Search for the cell housing the specified text and yield its [X, Y] center coordinate. 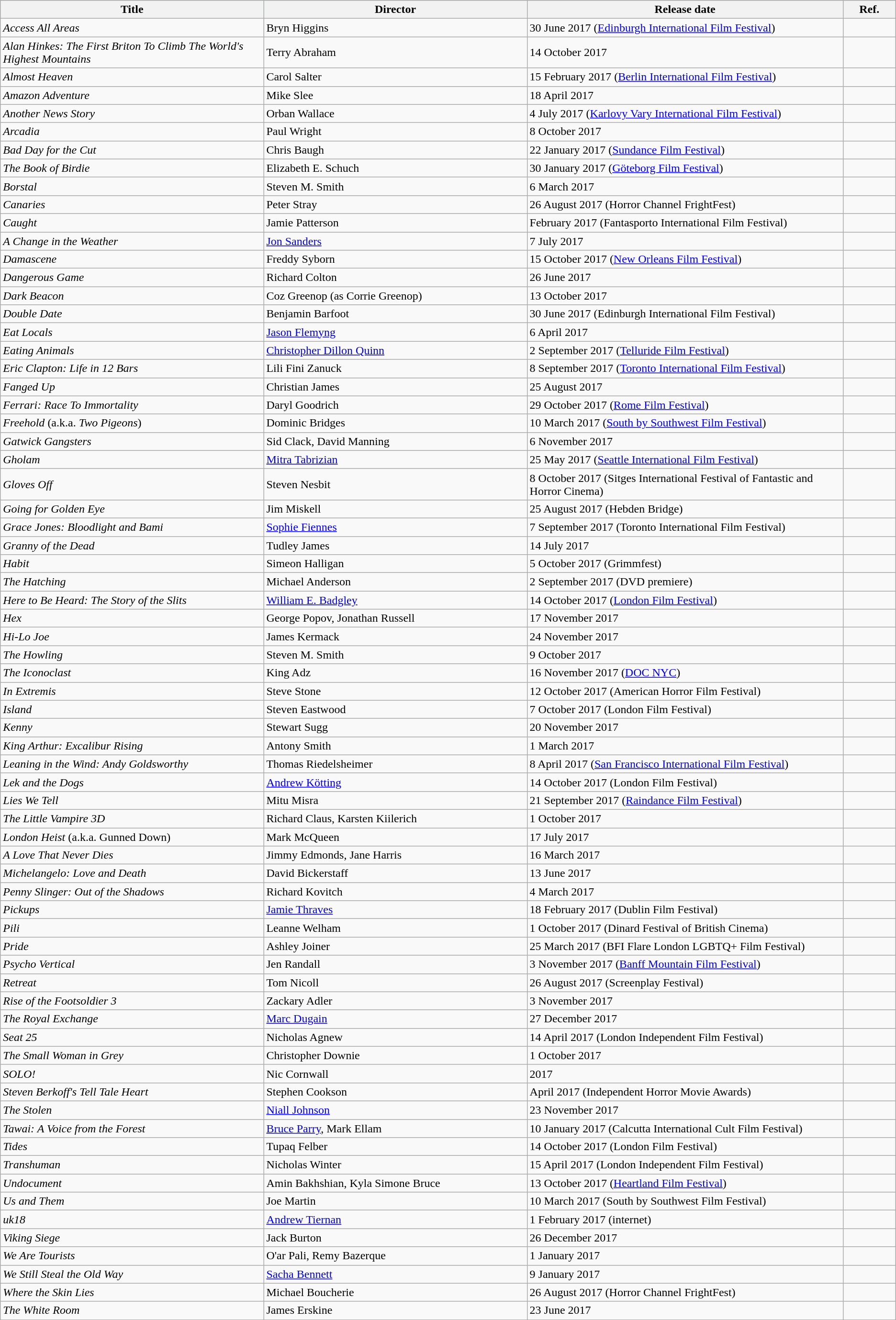
Caught [132, 223]
Lies We Tell [132, 800]
Arcadia [132, 132]
We Are Tourists [132, 1256]
Daryl Goodrich [395, 405]
Zackary Adler [395, 1001]
23 June 2017 [685, 1310]
Coz Greenop (as Corrie Greenop) [395, 296]
Steven Nesbit [395, 484]
Dangerous Game [132, 278]
Rise of the Footsoldier 3 [132, 1001]
Hex [132, 618]
14 October 2017 [685, 53]
Bruce Parry, Mark Ellam [395, 1128]
Psycho Vertical [132, 964]
King Arthur: Excalibur Rising [132, 746]
Elizabeth E. Schuch [395, 168]
Lili Fini Zanuck [395, 369]
6 March 2017 [685, 186]
15 February 2017 (Berlin International Film Festival) [685, 77]
Freddy Syborn [395, 259]
King Adz [395, 673]
Borstal [132, 186]
Jack Burton [395, 1238]
Tupaq Felber [395, 1147]
21 September 2017 (Raindance Film Festival) [685, 800]
Steven Eastwood [395, 709]
Ferrari: Race To Immortality [132, 405]
Mitra Tabrizian [395, 459]
18 February 2017 (Dublin Film Festival) [685, 910]
Tudley James [395, 545]
Stewart Sugg [395, 727]
Where the Skin Lies [132, 1292]
James Erskine [395, 1310]
Amazon Adventure [132, 95]
In Extremis [132, 691]
4 March 2017 [685, 892]
17 November 2017 [685, 618]
Penny Slinger: Out of the Shadows [132, 892]
Jimmy Edmonds, Jane Harris [395, 855]
1 February 2017 (internet) [685, 1219]
Richard Kovitch [395, 892]
Access All Areas [132, 28]
Eric Clapton: Life in 12 Bars [132, 369]
8 April 2017 (San Francisco International Film Festival) [685, 764]
Us and Them [132, 1201]
25 August 2017 [685, 387]
Carol Salter [395, 77]
Christopher Dillon Quinn [395, 350]
17 July 2017 [685, 837]
15 April 2017 (London Independent Film Festival) [685, 1165]
Dark Beacon [132, 296]
February 2017 (Fantasporto International Film Festival) [685, 223]
Marc Dugain [395, 1019]
Thomas Riedelsheimer [395, 764]
A Change in the Weather [132, 241]
Eat Locals [132, 332]
Mark McQueen [395, 837]
The Howling [132, 655]
Habit [132, 564]
Jason Flemyng [395, 332]
SOLO! [132, 1074]
Jon Sanders [395, 241]
Almost Heaven [132, 77]
Paul Wright [395, 132]
Kenny [132, 727]
Ashley Joiner [395, 946]
25 August 2017 (Hebden Bridge) [685, 509]
Dominic Bridges [395, 423]
Grace Jones: Bloodlight and Bami [132, 527]
Jamie Thraves [395, 910]
Michael Anderson [395, 582]
Niall Johnson [395, 1110]
27 December 2017 [685, 1019]
Jamie Patterson [395, 223]
24 November 2017 [685, 637]
26 December 2017 [685, 1238]
Gholam [132, 459]
Christopher Downie [395, 1055]
Andrew Kötting [395, 782]
Alan Hinkes: The First Briton To Climb The World's Highest Mountains [132, 53]
13 October 2017 [685, 296]
Ref. [869, 10]
Going for Golden Eye [132, 509]
Fanged Up [132, 387]
16 November 2017 (DOC NYC) [685, 673]
Director [395, 10]
We Still Steal the Old Way [132, 1274]
12 October 2017 (American Horror Film Festival) [685, 691]
Stephen Cookson [395, 1092]
Sophie Fiennes [395, 527]
The White Room [132, 1310]
Bad Day for the Cut [132, 150]
The Royal Exchange [132, 1019]
25 May 2017 (Seattle International Film Festival) [685, 459]
6 April 2017 [685, 332]
Double Date [132, 314]
James Kermack [395, 637]
William E. Badgley [395, 600]
16 March 2017 [685, 855]
Lek and the Dogs [132, 782]
Here to Be Heard: The Story of the Slits [132, 600]
Canaries [132, 204]
London Heist (a.k.a. Gunned Down) [132, 837]
The Little Vampire 3D [132, 818]
Steven Berkoff's Tell Tale Heart [132, 1092]
Damascene [132, 259]
The Stolen [132, 1110]
Jen Randall [395, 964]
Chris Baugh [395, 150]
Nic Cornwall [395, 1074]
Gatwick Gangsters [132, 441]
George Popov, Jonathan Russell [395, 618]
Terry Abraham [395, 53]
14 July 2017 [685, 545]
O'ar Pali, Remy Bazerque [395, 1256]
7 September 2017 (Toronto International Film Festival) [685, 527]
Joe Martin [395, 1201]
8 September 2017 (Toronto International Film Festival) [685, 369]
Michelangelo: Love and Death [132, 873]
Leanne Welham [395, 928]
22 January 2017 (Sundance Film Festival) [685, 150]
Viking Siege [132, 1238]
26 June 2017 [685, 278]
4 July 2017 (Karlovy Vary International Film Festival) [685, 113]
Granny of the Dead [132, 545]
The Book of Birdie [132, 168]
Tom Nicoll [395, 983]
Orban Wallace [395, 113]
6 November 2017 [685, 441]
23 November 2017 [685, 1110]
Leaning in the Wind: Andy Goldsworthy [132, 764]
Title [132, 10]
Seat 25 [132, 1037]
10 January 2017 (Calcutta International Cult Film Festival) [685, 1128]
25 March 2017 (BFI Flare London LGBTQ+ Film Festival) [685, 946]
Island [132, 709]
Sacha Bennett [395, 1274]
Christian James [395, 387]
3 November 2017 (Banff Mountain Film Festival) [685, 964]
Peter Stray [395, 204]
Pickups [132, 910]
Nicholas Agnew [395, 1037]
Simeon Halligan [395, 564]
The Iconoclast [132, 673]
13 June 2017 [685, 873]
Bryn Higgins [395, 28]
Gloves Off [132, 484]
uk18 [132, 1219]
29 October 2017 (Rome Film Festival) [685, 405]
Nicholas Winter [395, 1165]
7 July 2017 [685, 241]
David Bickerstaff [395, 873]
5 October 2017 (Grimmfest) [685, 564]
Richard Colton [395, 278]
1 January 2017 [685, 1256]
The Small Woman in Grey [132, 1055]
Release date [685, 10]
15 October 2017 (New Orleans Film Festival) [685, 259]
Steve Stone [395, 691]
18 April 2017 [685, 95]
Hi-Lo Joe [132, 637]
Retreat [132, 983]
14 April 2017 (London Independent Film Festival) [685, 1037]
2 September 2017 (DVD premiere) [685, 582]
Richard Claus, Karsten Kiilerich [395, 818]
7 October 2017 (London Film Festival) [685, 709]
30 January 2017 (Göteborg Film Festival) [685, 168]
13 October 2017 (Heartland Film Festival) [685, 1183]
Michael Boucherie [395, 1292]
Amin Bakhshian, Kyla Simone Bruce [395, 1183]
Antony Smith [395, 746]
Tides [132, 1147]
Mike Slee [395, 95]
The Hatching [132, 582]
Mitu Misra [395, 800]
Transhuman [132, 1165]
8 October 2017 [685, 132]
3 November 2017 [685, 1001]
Andrew Tiernan [395, 1219]
20 November 2017 [685, 727]
Undocument [132, 1183]
9 January 2017 [685, 1274]
2017 [685, 1074]
8 October 2017 (Sitges International Festival of Fantastic and Horror Cinema) [685, 484]
Freehold (a.k.a. Two Pigeons) [132, 423]
1 October 2017 (Dinard Festival of British Cinema) [685, 928]
Pride [132, 946]
Jim Miskell [395, 509]
1 March 2017 [685, 746]
A Love That Never Dies [132, 855]
Another News Story [132, 113]
2 September 2017 (Telluride Film Festival) [685, 350]
Sid Clack, David Manning [395, 441]
Tawai: A Voice from the Forest [132, 1128]
April 2017 (Independent Horror Movie Awards) [685, 1092]
26 August 2017 (Screenplay Festival) [685, 983]
9 October 2017 [685, 655]
Benjamin Barfoot [395, 314]
Pili [132, 928]
Eating Animals [132, 350]
